Pinpoint the cell where the given text exists, returning its (x, y) midpoint coordinate. 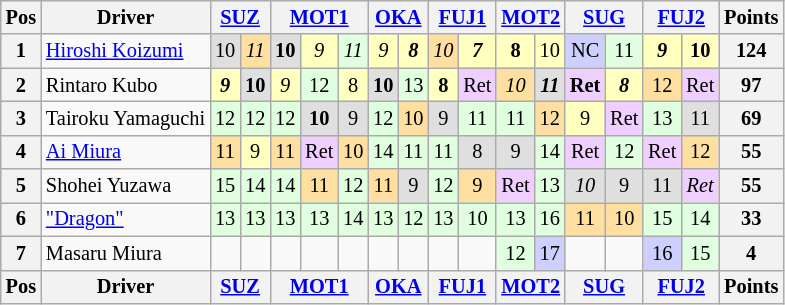
Hiroshi Koizumi (126, 51)
3 (21, 118)
124 (751, 51)
1 (21, 51)
Tairoku Yamaguchi (126, 118)
"Dragon" (126, 219)
2 (21, 85)
Ai Miura (126, 152)
69 (751, 118)
Shohei Yuzawa (126, 186)
Rintaro Kubo (126, 85)
NC (585, 51)
6 (21, 219)
17 (550, 253)
33 (751, 219)
Masaru Miura (126, 253)
5 (21, 186)
97 (751, 85)
